Extract the [X, Y] coordinate from the center of the cell holding the provided text.  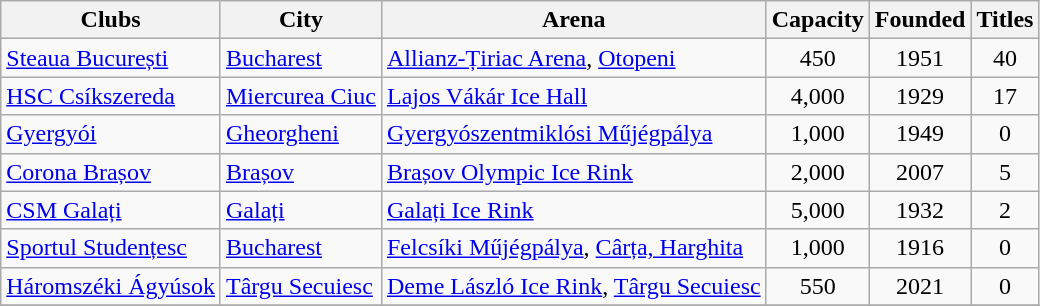
Deme László Ice Rink, Târgu Secuiesc [574, 286]
2 [1005, 210]
2021 [920, 286]
450 [818, 58]
2007 [920, 172]
Galați Ice Rink [574, 210]
5,000 [818, 210]
40 [1005, 58]
5 [1005, 172]
CSM Galați [111, 210]
City [300, 20]
Lajos Vákár Ice Hall [574, 96]
Allianz-Țiriac Arena, Otopeni [574, 58]
1929 [920, 96]
HSC Csíkszereda [111, 96]
Founded [920, 20]
1951 [920, 58]
1949 [920, 134]
Arena [574, 20]
Felcsíki Műjégpálya, Cârța, Harghita [574, 248]
2,000 [818, 172]
4,000 [818, 96]
Gyergyói [111, 134]
Brașov Olympic Ice Rink [574, 172]
Gheorgheni [300, 134]
Galați [300, 210]
17 [1005, 96]
550 [818, 286]
Corona Brașov [111, 172]
Gyergyószentmiklósi Műjégpálya [574, 134]
Capacity [818, 20]
Sportul Studențesc [111, 248]
Steaua București [111, 58]
Clubs [111, 20]
1916 [920, 248]
Brașov [300, 172]
Titles [1005, 20]
Târgu Secuiesc [300, 286]
Miercurea Ciuc [300, 96]
Háromszéki Ágyúsok [111, 286]
1932 [920, 210]
